Determine the (X, Y) coordinate at the center of the cell enclosing the given text.  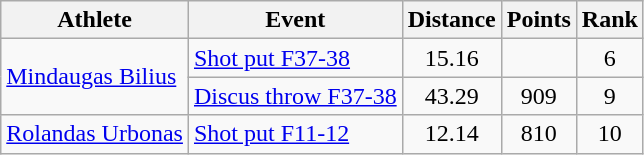
Rank (610, 20)
Event (295, 20)
43.29 (452, 96)
Rolandas Urbonas (95, 134)
810 (538, 134)
6 (610, 58)
Discus throw F37-38 (295, 96)
Points (538, 20)
15.16 (452, 58)
Shot put F37-38 (295, 58)
Athlete (95, 20)
Shot put F11-12 (295, 134)
12.14 (452, 134)
10 (610, 134)
9 (610, 96)
Distance (452, 20)
Mindaugas Bilius (95, 77)
909 (538, 96)
